Detect which cell encompasses the target text, then output its [X, Y] center coordinate. 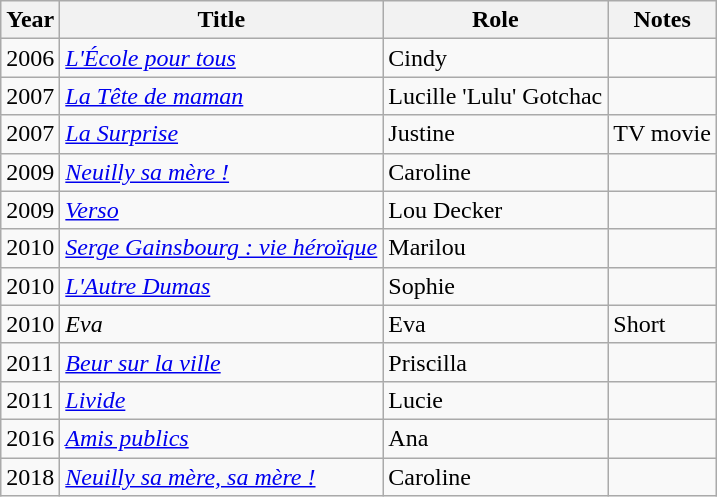
Beur sur la ville [222, 362]
Year [30, 20]
La Surprise [222, 134]
Notes [662, 20]
Lou Decker [496, 210]
Ana [496, 438]
Justine [496, 134]
L'École pour tous [222, 58]
Priscilla [496, 362]
Role [496, 20]
2006 [30, 58]
Sophie [496, 286]
Short [662, 324]
Lucie [496, 400]
Lucille 'Lulu' Gotchac [496, 96]
2018 [30, 477]
Cindy [496, 58]
Amis publics [222, 438]
Marilou [496, 248]
Livide [222, 400]
La Tête de maman [222, 96]
Neuilly sa mère ! [222, 172]
Verso [222, 210]
Neuilly sa mère, sa mère ! [222, 477]
L'Autre Dumas [222, 286]
2016 [30, 438]
Serge Gainsbourg : vie héroïque [222, 248]
Title [222, 20]
TV movie [662, 134]
